Determine the [x, y] coordinate at the center of the cell enclosing the given text.  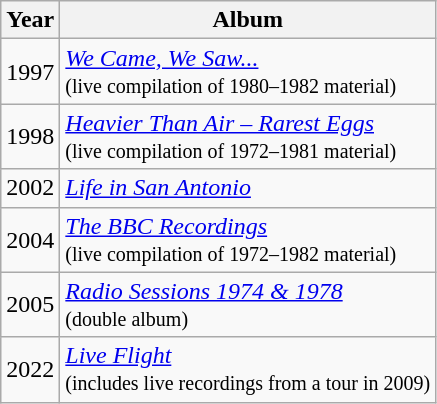
Live Flight (includes live recordings from a tour in 2009) [248, 370]
2005 [30, 304]
2022 [30, 370]
Radio Sessions 1974 & 1978 (double album) [248, 304]
We Came, We Saw... (live compilation of 1980–1982 material) [248, 72]
1998 [30, 136]
Heavier Than Air – Rarest Eggs (live compilation of 1972–1981 material) [248, 136]
2002 [30, 188]
Album [248, 20]
2004 [30, 240]
Life in San Antonio [248, 188]
1997 [30, 72]
Year [30, 20]
The BBC Recordings (live compilation of 1972–1982 material) [248, 240]
